Provide the [x, y] coordinate of the cell's center where the given text is located.  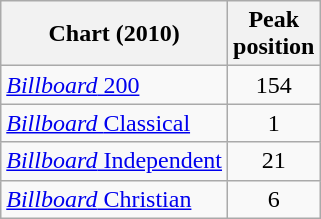
1 [274, 123]
Billboard Independent [114, 161]
Peakposition [274, 34]
Billboard Classical [114, 123]
6 [274, 199]
Billboard Christian [114, 199]
Billboard 200 [114, 85]
154 [274, 85]
Chart (2010) [114, 34]
21 [274, 161]
